Identify which cell holds the provided text, then report its [x, y] central coordinate. 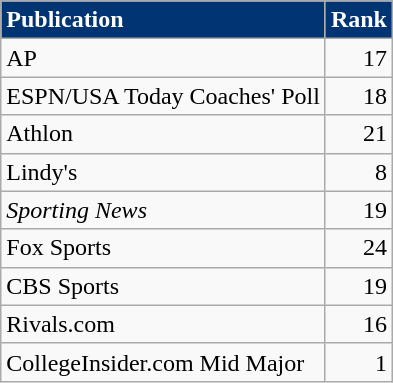
17 [358, 58]
18 [358, 96]
Fox Sports [164, 248]
Rank [358, 20]
1 [358, 362]
Sporting News [164, 210]
CBS Sports [164, 286]
Rivals.com [164, 324]
21 [358, 134]
Lindy's [164, 172]
AP [164, 58]
16 [358, 324]
8 [358, 172]
ESPN/USA Today Coaches' Poll [164, 96]
Athlon [164, 134]
CollegeInsider.com Mid Major [164, 362]
24 [358, 248]
Publication [164, 20]
